Identify which cell holds the provided text, then report its (X, Y) central coordinate. 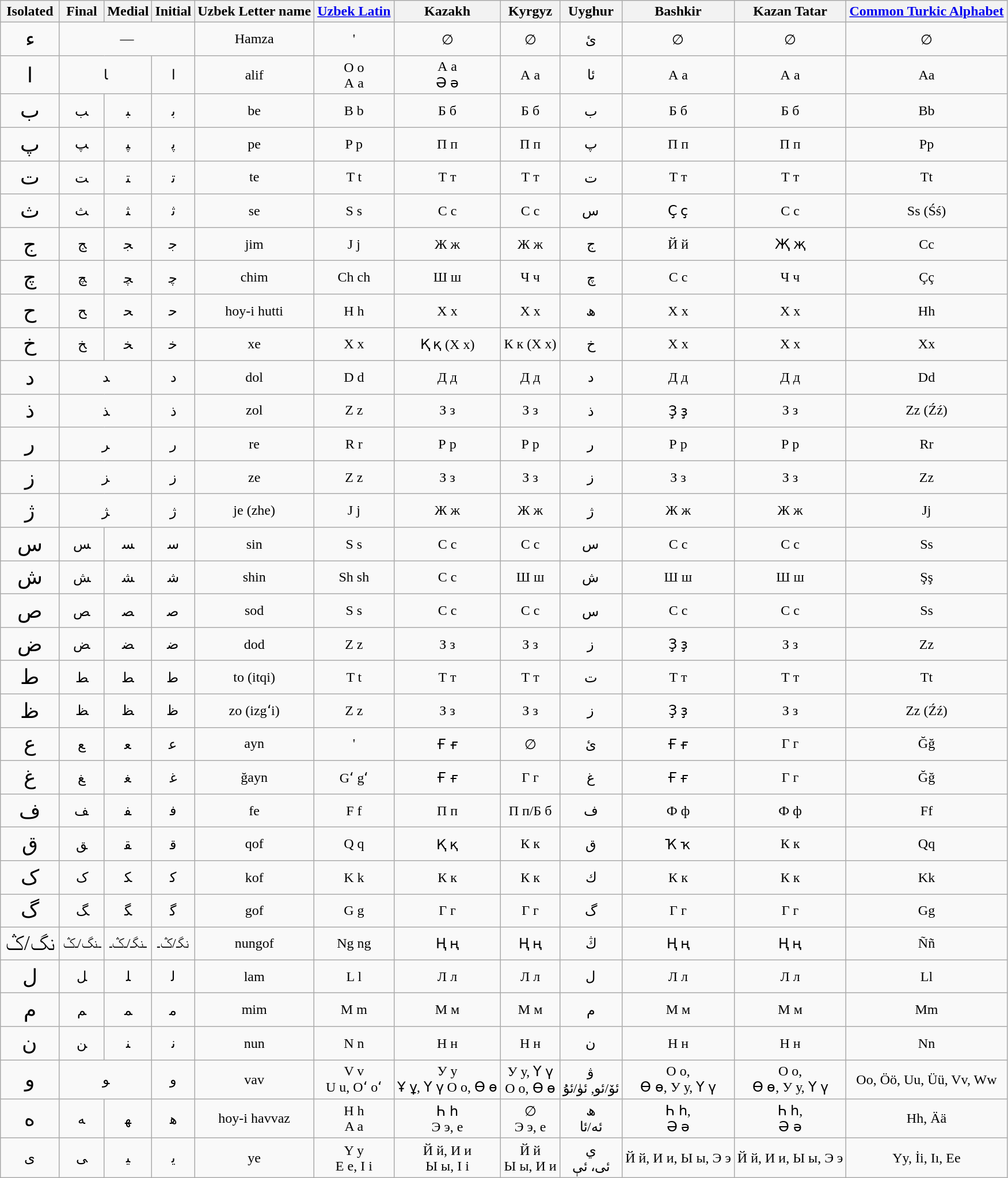
ﺨ (128, 344)
ﺎ (106, 75)
ۋئۆ/ئو, ئۈ/ئۇ (591, 1080)
zo (izgʻi) (254, 710)
ﭙ (128, 144)
Kazan Tatar (790, 12)
F f (354, 811)
ﮕ (128, 911)
ﮓ (82, 911)
ﭽ (128, 278)
G g (354, 911)
ﺙ (30, 211)
П п/Б б (530, 811)
Һ һЭ э, е (447, 1119)
H h (354, 311)
ﻢ (82, 1010)
Uzbek Letter name (254, 12)
ﺰ (106, 477)
ﺧ (173, 344)
ﺀ (30, 39)
Initial (173, 12)
P p (354, 144)
يئى، ئې (591, 1158)
Ҫ ҫ (678, 211)
Rr (927, 444)
ﭘ (173, 144)
ﻞ (82, 976)
shin (254, 577)
fe (254, 811)
ﻆ (82, 710)
Final (82, 12)
Sh sh (354, 577)
B b (354, 111)
ﺚ (82, 211)
ﺹ (30, 611)
ﻉ (30, 744)
be (254, 111)
hoy-i hutti (254, 311)
Jj (927, 511)
N n (354, 1043)
ھ (591, 311)
ğayn (254, 777)
Ch ch (354, 278)
ﺿ (173, 644)
ﭼ (173, 278)
mim (254, 1010)
vav (254, 1080)
— (127, 39)
Q q (354, 844)
Ҡ ҡ (678, 844)
je (zhe) (254, 511)
ﻪ (82, 1119)
Ng ng (354, 944)
sin (254, 544)
ﻖ (82, 844)
R r (354, 444)
ﻩ (30, 1119)
А аӘ ә (447, 75)
ﻗ (173, 844)
Xx (927, 344)
re (254, 444)
to (itqi) (254, 677)
jim (254, 244)
ﺻ (173, 611)
∅Э э, е (530, 1119)
ﻤ (128, 1010)
Dd (927, 377)
K k (354, 877)
ﻏ (173, 777)
Hh (927, 311)
Pp (927, 144)
Й йЫ ы, И и (530, 1158)
ﺮ (106, 444)
Ff (927, 811)
Ss (Śś) (927, 211)
Yy, İi, Iı, Ee (927, 1158)
ھئە/ئا (591, 1119)
ﻃ (173, 677)
lam (254, 976)
ﻟ (173, 976)
ﺴ (128, 544)
ﺲ (82, 544)
H hA a (354, 1119)
dol (254, 377)
hoy-i havvaz (254, 1119)
Uzbek Latin (354, 12)
ﺪ (106, 377)
ﺛ (173, 211)
ﺞ (82, 244)
gof (254, 911)
Қ қ (447, 844)
ﺶ (82, 577)
ﻯ (30, 1158)
zol (254, 411)
ﺗ (173, 177)
Mm (927, 1010)
ﺤ (128, 311)
chim (254, 278)
ﺖ (82, 177)
V vU u, Oʻ oʻ (354, 1080)
ﻋ (173, 744)
Hamza (254, 39)
ﺼ (128, 611)
Common Turkic Alphabet (927, 12)
ﻮ (106, 1080)
ڭ (591, 944)
ﺢ (82, 311)
se (254, 211)
ye (254, 1158)
ﻠ (128, 976)
ﻄ (128, 677)
ﮋ (106, 511)
ﻈ (128, 710)
ئا (591, 75)
ﻌ (128, 744)
ﻛ (173, 877)
ﺸ (128, 577)
ﻘ (128, 844)
ﻐ (128, 777)
ﻔ (128, 811)
Y yЕ e, I i (354, 1158)
ﻣ (173, 1010)
ﻳ (173, 1158)
Çç (927, 278)
ـنگـ/ـݣـ (128, 944)
te (254, 177)
ﮔ (173, 911)
ﻊ (82, 744)
kof (254, 877)
Qq (927, 844)
ﻫ (173, 1119)
ﺣ (173, 311)
Kazakh (447, 12)
pe (254, 144)
L l (354, 976)
ﺟ (173, 244)
Gg (927, 911)
M m (354, 1010)
ﺐ (82, 111)
Şş (927, 577)
Ññ (927, 944)
К к (Х х) (530, 344)
nungof (254, 944)
О оА а (354, 75)
ﺒ (128, 111)
Ll (927, 976)
Cc (927, 244)
نگـ/ݣـ (173, 944)
ﺾ (82, 644)
ﺽ (30, 644)
ﻇ (173, 710)
alif (254, 75)
ﺺ (82, 611)
ﻬ (128, 1119)
ﺬ (106, 411)
ze (254, 477)
Қ қ (Х х) (447, 344)
ﻀ (128, 644)
ﺡ (30, 311)
nun (254, 1043)
У уҰ ұ, Ү ү О о, Ө ө (447, 1080)
Kk (927, 877)
ﺑ (173, 111)
Nn (927, 1043)
ﻰ (82, 1158)
ﻴ (128, 1158)
Gʻ gʻ (354, 777)
Hh, Ää (927, 1119)
sod (254, 611)
Aa (927, 75)
ﭻ (82, 278)
ﻨ (128, 1043)
ﻓ (173, 811)
qof (254, 844)
Й й (678, 244)
ـنگ/ـݣ (82, 944)
Uyghur (591, 12)
ت (591, 677)
ﻅ (30, 710)
ﭗ (82, 144)
ﻒ (82, 811)
ك (591, 877)
ﺳ (173, 544)
У у, Ү үО о, Ө ө (530, 1080)
Medial (128, 12)
ﺘ (128, 177)
D d (354, 377)
Bb (927, 111)
Kyrgyz (530, 12)
ﺷ (173, 577)
ﻦ (82, 1043)
ﻎ (82, 777)
ﻧ (173, 1043)
Isolated (30, 12)
Bashkir (678, 12)
ﺠ (128, 244)
نگ/ݣ (30, 944)
ذ (591, 411)
dod (254, 644)
Oo, Öö, Uu, Üü, Vv, Ww (927, 1080)
Җ җ (790, 244)
ﻁ (30, 677)
Й й, И иЫ ы, І і (447, 1158)
ﻜ (128, 877)
ayn (254, 744)
ﺜ (128, 211)
ﺦ (82, 344)
ﻂ (82, 677)
xe (254, 344)
